Locate the cell with the specified text and output its (X, Y) center coordinate. 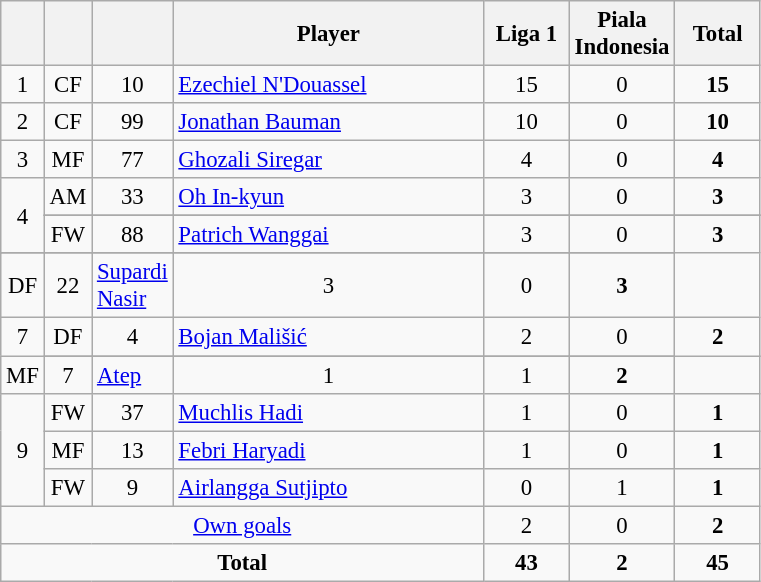
Own goals (242, 525)
13 (132, 450)
Febri Haryadi (328, 450)
37 (132, 412)
Supardi Nasir (132, 286)
Ezechiel N'Douassel (328, 85)
Piala Indonesia (622, 34)
33 (132, 197)
AM (68, 197)
Player (328, 34)
22 (68, 286)
Ghozali Siregar (328, 160)
77 (132, 160)
45 (718, 563)
Patrich Wanggai (328, 235)
88 (132, 235)
43 (527, 563)
Liga 1 (527, 34)
Jonathan Bauman (328, 122)
Atep (132, 375)
Airlangga Sutjipto (328, 487)
Oh In-kyun (328, 197)
Bojan Mališić (328, 337)
99 (132, 122)
Muchlis Hadi (328, 412)
